Extract the (x, y) coordinate from the center of the cell holding the provided text.  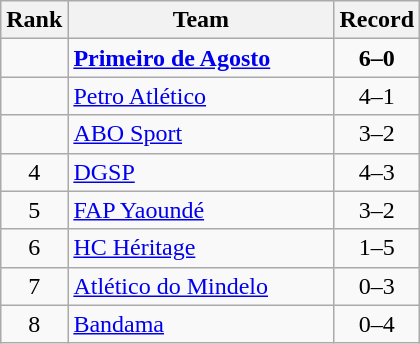
0–3 (377, 286)
Primeiro de Agosto (201, 58)
8 (34, 324)
Team (201, 20)
5 (34, 210)
4–3 (377, 172)
ABO Sport (201, 134)
Bandama (201, 324)
7 (34, 286)
6–0 (377, 58)
0–4 (377, 324)
Petro Atlético (201, 96)
FAP Yaoundé (201, 210)
Atlético do Mindelo (201, 286)
Rank (34, 20)
4–1 (377, 96)
4 (34, 172)
DGSP (201, 172)
HC Héritage (201, 248)
Record (377, 20)
1–5 (377, 248)
6 (34, 248)
